Locate the cell with the specified text and output its [X, Y] center coordinate. 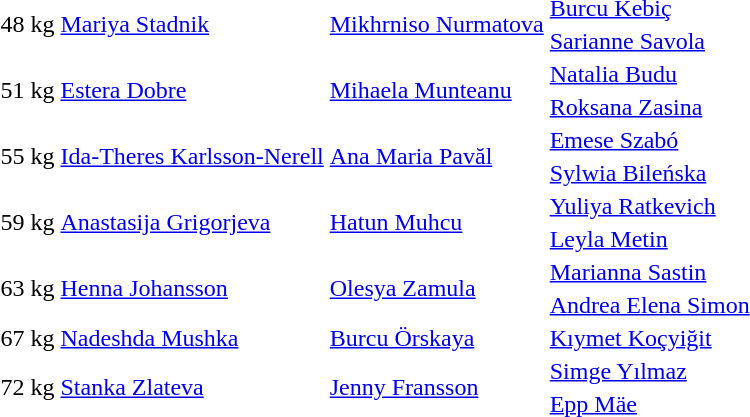
Olesya Zamula [436, 288]
Mihaela Munteanu [436, 90]
Anastasija Grigorjeva [192, 222]
Burcu Örskaya [436, 338]
Hatun Muhcu [436, 222]
Estera Dobre [192, 90]
Henna Johansson [192, 288]
Nadeshda Mushka [192, 338]
Ida-Theres Karlsson-Nerell [192, 156]
Ana Maria Pavăl [436, 156]
